From the cell containing the given text, extract its center point as (X, Y) coordinate. 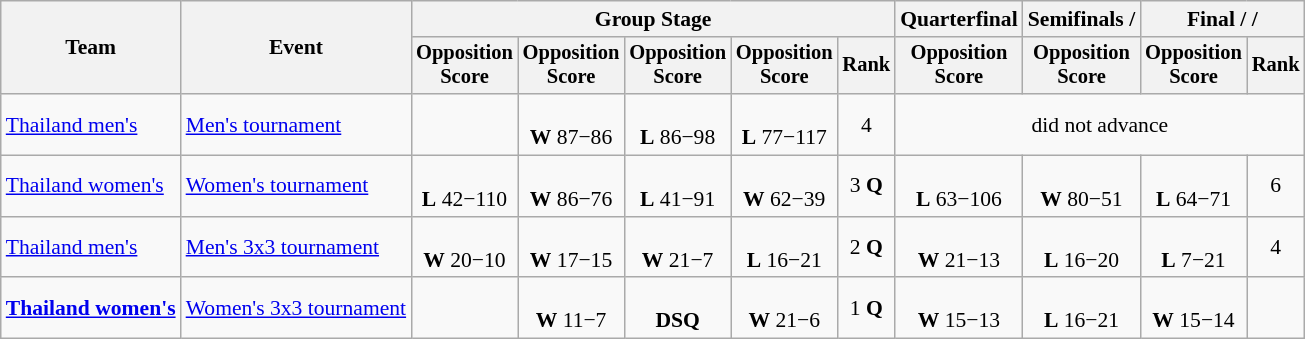
L 16−20 (1082, 248)
Final / / (1222, 19)
W 17−15 (572, 248)
W 11−7 (572, 308)
Women's tournament (296, 186)
Semifinals / (1082, 19)
W 87−86 (572, 124)
W 15−14 (1194, 308)
W 86−76 (572, 186)
L 63−106 (959, 186)
L 42−110 (464, 186)
1 Q (867, 308)
W 21−7 (678, 248)
Event (296, 48)
L 41−91 (678, 186)
W 62−39 (784, 186)
W 80−51 (1082, 186)
2 Q (867, 248)
Quarterfinal (959, 19)
L 7−21 (1194, 248)
Men's tournament (296, 124)
Group Stage (653, 19)
6 (1276, 186)
Team (91, 48)
Women's 3x3 tournament (296, 308)
Men's 3x3 tournament (296, 248)
DSQ (678, 308)
W 15−13 (959, 308)
L 86−98 (678, 124)
W 20−10 (464, 248)
did not advance (1100, 124)
W 21−6 (784, 308)
W 21−13 (959, 248)
L 77−117 (784, 124)
3 Q (867, 186)
L 64−71 (1194, 186)
